Scan for the cell matching the given text and deliver its (X, Y) coordinate at center. 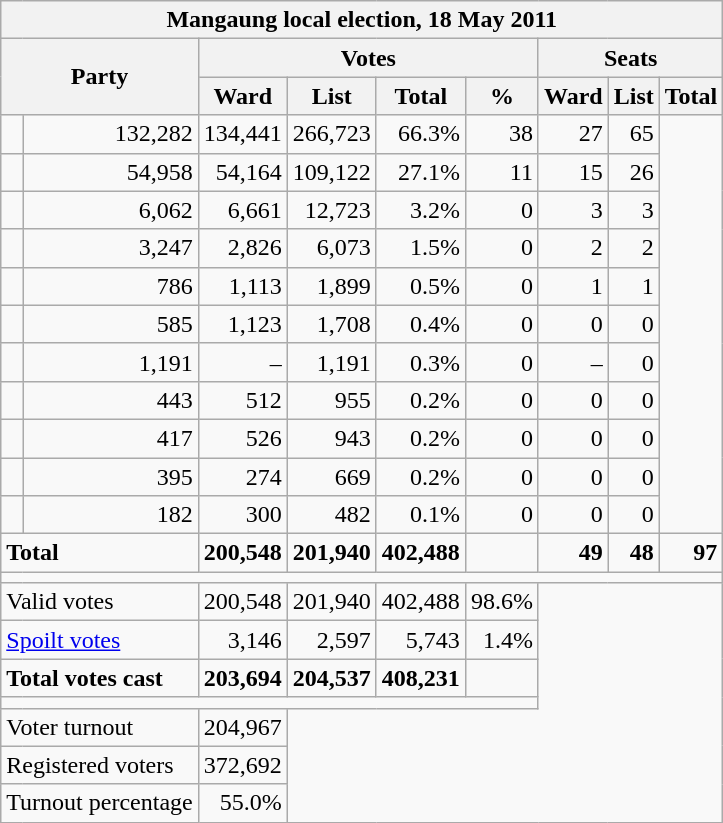
204,537 (332, 678)
Votes (368, 58)
266,723 (332, 134)
27 (573, 134)
3,146 (242, 640)
109,122 (332, 172)
1,123 (242, 324)
526 (242, 438)
12,723 (332, 210)
395 (110, 477)
38 (502, 134)
1.4% (502, 640)
274 (242, 477)
26 (634, 172)
0.4% (420, 324)
Voter turnout (100, 727)
Turnout percentage (100, 803)
1,113 (242, 286)
1,899 (332, 286)
98.6% (502, 602)
54,958 (110, 172)
786 (110, 286)
49 (573, 553)
0.1% (420, 515)
300 (242, 515)
Party (100, 77)
Mangaung local election, 18 May 2011 (362, 20)
443 (110, 400)
65 (634, 134)
11 (502, 172)
Total votes cast (100, 678)
585 (110, 324)
48 (634, 553)
66.3% (420, 134)
955 (332, 400)
55.0% (242, 803)
1.5% (420, 248)
482 (332, 515)
6,062 (110, 210)
204,967 (242, 727)
2,826 (242, 248)
182 (110, 515)
0.5% (420, 286)
0.3% (420, 362)
203,694 (242, 678)
6,661 (242, 210)
6,073 (332, 248)
Registered voters (100, 765)
132,282 (110, 134)
Spoilt votes (100, 640)
372,692 (242, 765)
% (502, 96)
417 (110, 438)
943 (332, 438)
54,164 (242, 172)
Seats (630, 58)
512 (242, 400)
3,247 (110, 248)
669 (332, 477)
1,708 (332, 324)
Valid votes (100, 602)
27.1% (420, 172)
3.2% (420, 210)
408,231 (420, 678)
2,597 (332, 640)
97 (691, 553)
134,441 (242, 134)
15 (573, 172)
5,743 (420, 640)
